Determine the [x, y] coordinate at the center of the cell enclosing the given text.  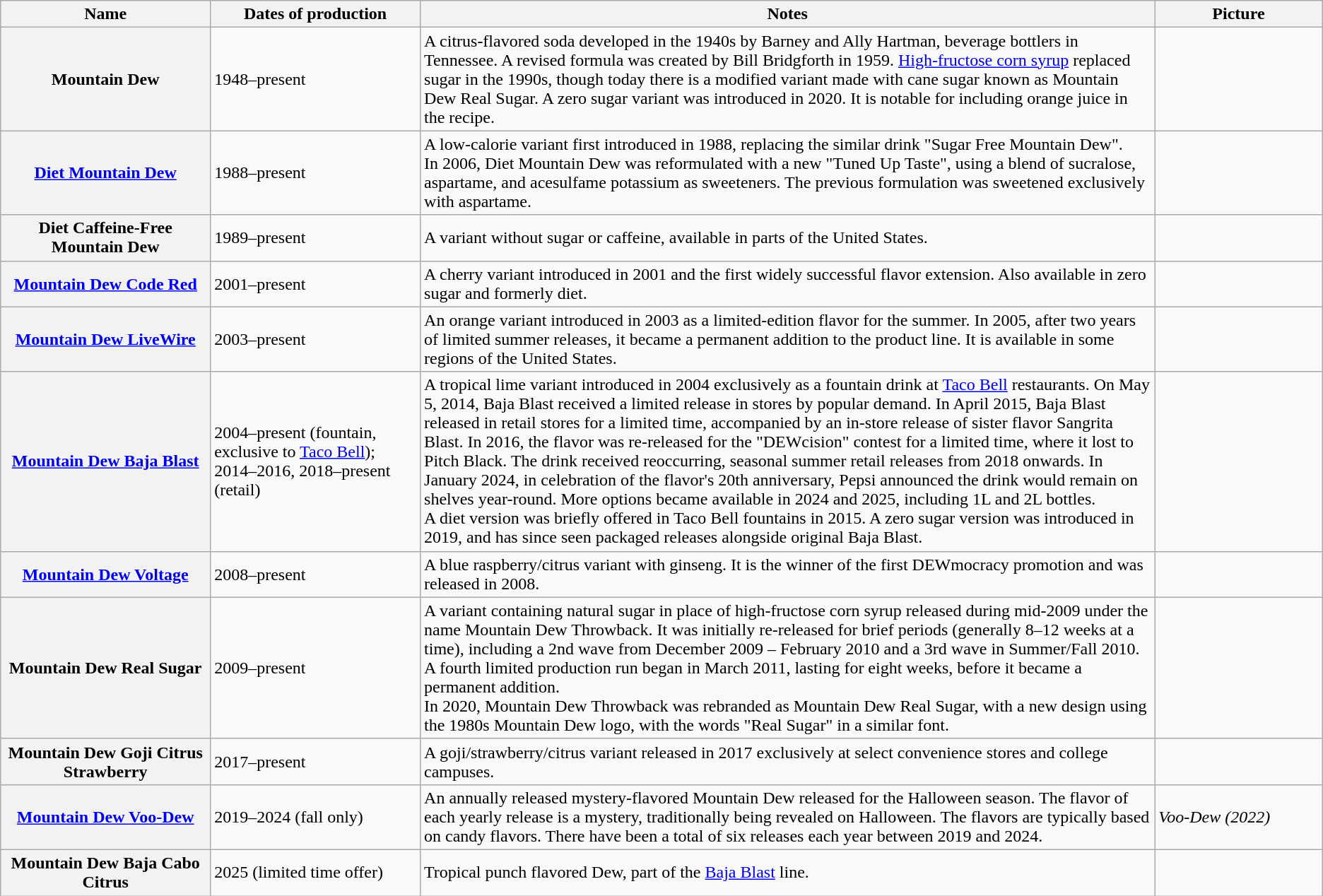
Mountain Dew LiveWire [106, 339]
Dates of production [315, 14]
Picture [1239, 14]
Mountain Dew Goji Citrus Strawberry [106, 762]
2025 (limited time offer) [315, 872]
Voo-Dew (2022) [1239, 817]
2004–present (fountain, exclusive to Taco Bell);2014–2016, 2018–present (retail) [315, 461]
Mountain Dew [106, 79]
2017–present [315, 762]
2003–present [315, 339]
Notes [787, 14]
2009–present [315, 668]
A goji/strawberry/citrus variant released in 2017 exclusively at select convenience stores and college campuses. [787, 762]
Tropical punch flavored Dew, part of the Baja Blast line. [787, 872]
Diet Mountain Dew [106, 172]
Mountain Dew Real Sugar [106, 668]
Mountain Dew Voo-Dew [106, 817]
2019–2024 (fall only) [315, 817]
Name [106, 14]
Mountain Dew Baja Cabo Citrus [106, 872]
1988–present [315, 172]
A cherry variant introduced in 2001 and the first widely successful flavor extension. Also available in zero sugar and formerly diet. [787, 284]
A variant without sugar or caffeine, available in parts of the United States. [787, 237]
Mountain Dew Baja Blast [106, 461]
Mountain Dew Code Red [106, 284]
1989–present [315, 237]
Mountain Dew Voltage [106, 574]
2008–present [315, 574]
A blue raspberry/citrus variant with ginseng. It is the winner of the first DEWmocracy promotion and was released in 2008. [787, 574]
2001–present [315, 284]
Diet Caffeine-Free Mountain Dew [106, 237]
1948–present [315, 79]
